Scan for the cell matching the given text and deliver its [X, Y] coordinate at center. 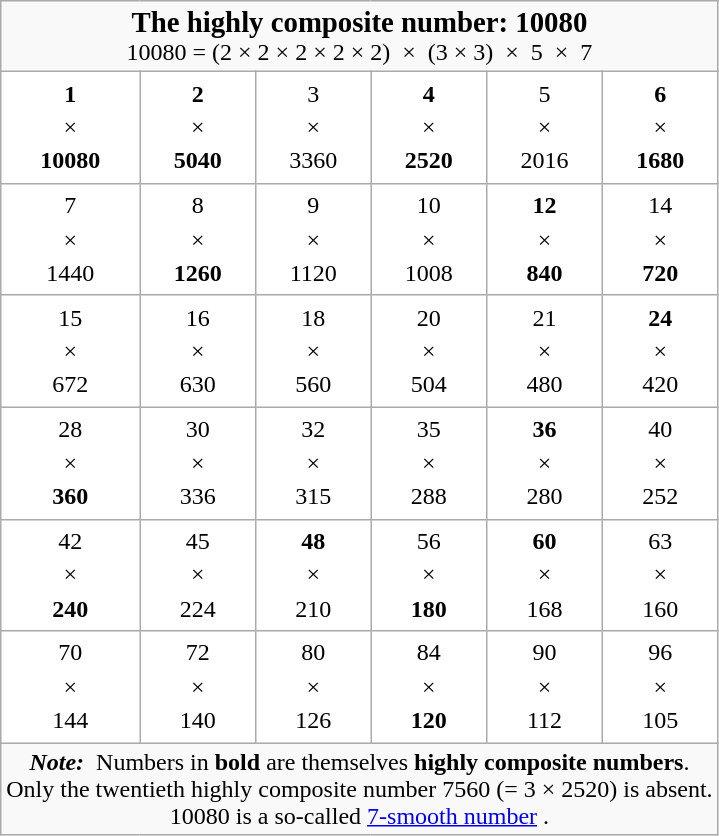
56 × 180 [429, 575]
4 × 2520 [429, 128]
18 × 560 [313, 351]
1×10080 [70, 128]
32 × 315 [313, 463]
14 × 720 [660, 240]
7× 1440 [70, 240]
72 × 140 [198, 687]
60 × 168 [545, 575]
80 × 126 [313, 687]
10 × 1008 [429, 240]
6 × 1680 [660, 128]
63 × 160 [660, 575]
24 × 420 [660, 351]
35 × 288 [429, 463]
36 × 280 [545, 463]
2 × 5040 [198, 128]
40 × 252 [660, 463]
48 × 210 [313, 575]
5 × 2016 [545, 128]
15× 672 [70, 351]
20 × 504 [429, 351]
45 × 224 [198, 575]
12 × 840 [545, 240]
The highly composite number: 10080 10080 = (2 × 2 × 2 × 2 × 2) × (3 × 3) × 5 × 7 [360, 36]
16 × 630 [198, 351]
30 × 336 [198, 463]
96 × 105 [660, 687]
70× 144 [70, 687]
8 × 1260 [198, 240]
3 × 3360 [313, 128]
21 × 480 [545, 351]
84 × 120 [429, 687]
90 × 112 [545, 687]
28× 360 [70, 463]
9 × 1120 [313, 240]
42× 240 [70, 575]
